Determine the (x, y) coordinate at the center of the cell enclosing the given text.  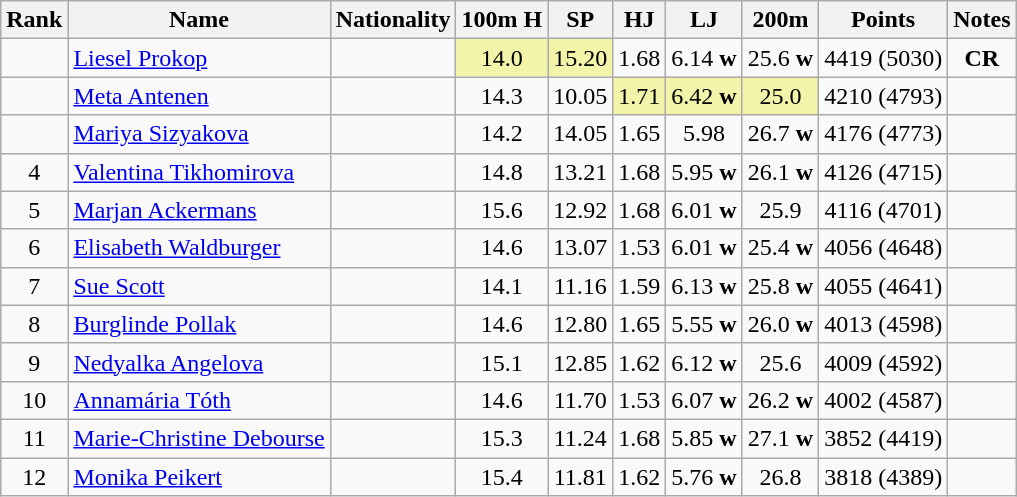
15.4 (502, 477)
15.3 (502, 438)
12.85 (580, 362)
25.9 (780, 210)
Name (199, 20)
25.8 w (780, 286)
13.21 (580, 172)
14.3 (502, 96)
Marie-Christine Debourse (199, 438)
Marjan Ackermans (199, 210)
5.85 w (704, 438)
14.2 (502, 134)
4116 (4701) (884, 210)
6.14 w (704, 58)
4013 (4598) (884, 324)
15.20 (580, 58)
9 (34, 362)
Mariya Sizyakova (199, 134)
3852 (4419) (884, 438)
Meta Antenen (199, 96)
4176 (4773) (884, 134)
200m (780, 20)
14.1 (502, 286)
Annamária Tóth (199, 400)
4210 (4793) (884, 96)
Sue Scott (199, 286)
3818 (4389) (884, 477)
HJ (640, 20)
14.8 (502, 172)
25.4 w (780, 248)
13.07 (580, 248)
Elisabeth Waldburger (199, 248)
7 (34, 286)
12 (34, 477)
25.0 (780, 96)
14.0 (502, 58)
11 (34, 438)
14.05 (580, 134)
4056 (4648) (884, 248)
5.98 (704, 134)
4419 (5030) (884, 58)
4009 (4592) (884, 362)
26.8 (780, 477)
6.42 w (704, 96)
LJ (704, 20)
Burglinde Pollak (199, 324)
Points (884, 20)
26.7 w (780, 134)
1.71 (640, 96)
15.6 (502, 210)
CR (982, 58)
Valentina Tikhomirova (199, 172)
11.16 (580, 286)
5.76 w (704, 477)
4126 (4715) (884, 172)
4055 (4641) (884, 286)
4 (34, 172)
11.70 (580, 400)
8 (34, 324)
Nedyalka Angelova (199, 362)
25.6 (780, 362)
SP (580, 20)
Liesel Prokop (199, 58)
5.95 w (704, 172)
Rank (34, 20)
Nationality (393, 20)
27.1 w (780, 438)
6 (34, 248)
10.05 (580, 96)
11.81 (580, 477)
5.55 w (704, 324)
10 (34, 400)
1.59 (640, 286)
5 (34, 210)
12.92 (580, 210)
11.24 (580, 438)
26.1 w (780, 172)
26.0 w (780, 324)
12.80 (580, 324)
6.12 w (704, 362)
25.6 w (780, 58)
Monika Peikert (199, 477)
4002 (4587) (884, 400)
26.2 w (780, 400)
6.13 w (704, 286)
Notes (982, 20)
100m H (502, 20)
15.1 (502, 362)
6.07 w (704, 400)
